Scan for the cell matching the given text and deliver its [x, y] coordinate at center. 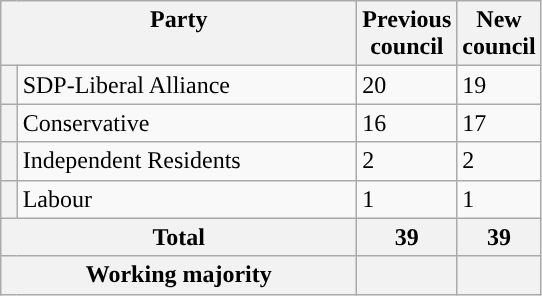
19 [499, 85]
16 [407, 123]
Previous council [407, 34]
SDP-Liberal Alliance [187, 85]
Conservative [187, 123]
17 [499, 123]
Labour [187, 199]
Working majority [179, 275]
Independent Residents [187, 161]
20 [407, 85]
Total [179, 237]
Party [179, 34]
New council [499, 34]
